Extract the [X, Y] coordinate from the center of the cell holding the provided text.  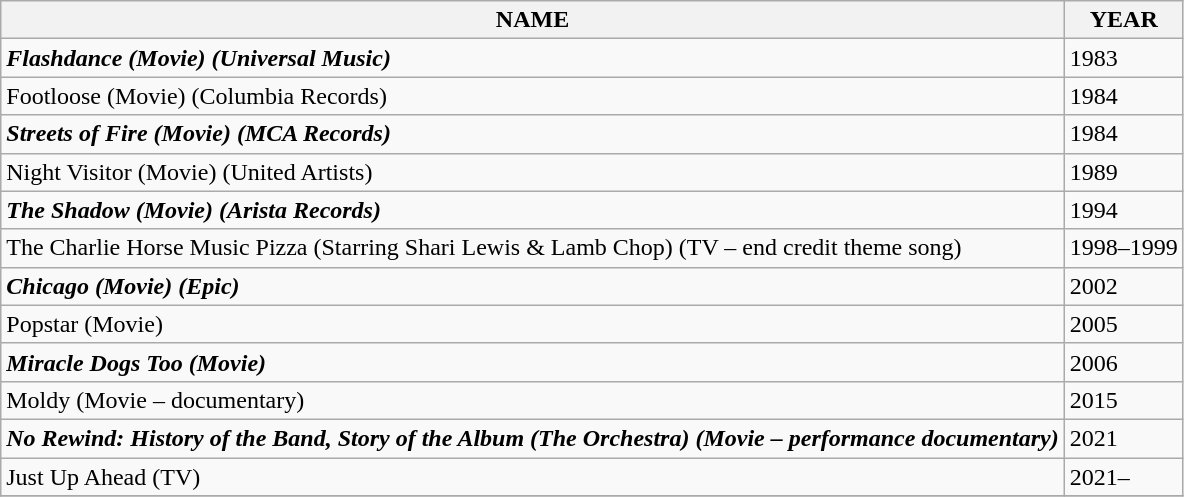
Miracle Dogs Too (Movie) [532, 362]
2006 [1124, 362]
2021– [1124, 477]
2015 [1124, 400]
2005 [1124, 324]
Moldy (Movie – documentary) [532, 400]
1983 [1124, 58]
1994 [1124, 210]
Night Visitor (Movie) (United Artists) [532, 172]
2002 [1124, 286]
NAME [532, 20]
1998–1999 [1124, 248]
Streets of Fire (Movie) (MCA Records) [532, 134]
Just Up Ahead (TV) [532, 477]
Flashdance (Movie) (Universal Music) [532, 58]
1989 [1124, 172]
Chicago (Movie) (Epic) [532, 286]
Footloose (Movie) (Columbia Records) [532, 96]
Popstar (Movie) [532, 324]
YEAR [1124, 20]
The Charlie Horse Music Pizza (Starring Shari Lewis & Lamb Chop) (TV – end credit theme song) [532, 248]
No Rewind: History of the Band, Story of the Album (The Orchestra) (Movie – performance documentary) [532, 438]
The Shadow (Movie) (Arista Records) [532, 210]
2021 [1124, 438]
